Extract the (X, Y) coordinate from the center of the cell holding the provided text.  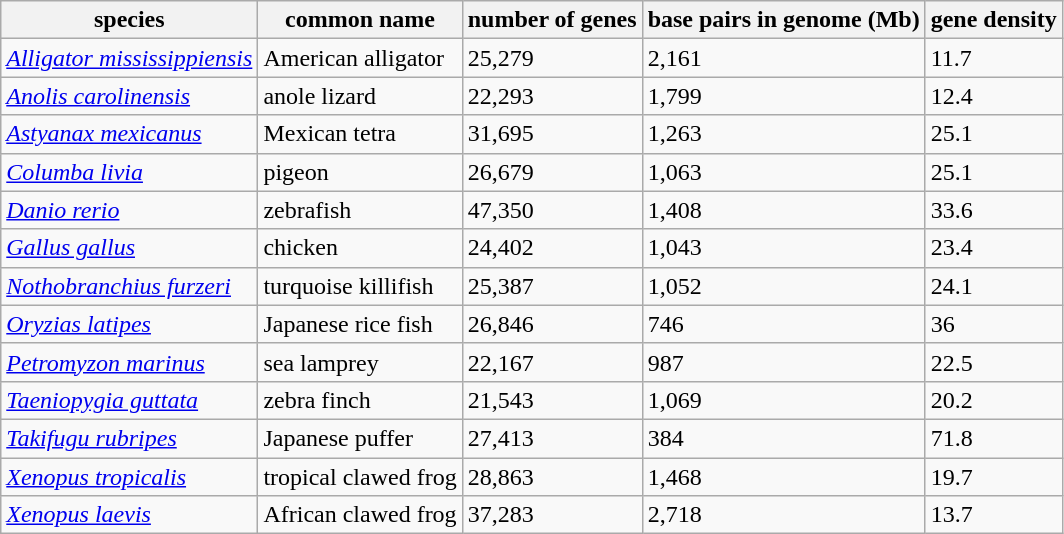
Alligator mississippiensis (130, 58)
1,069 (784, 400)
American alligator (360, 58)
base pairs in genome (Mb) (784, 20)
Danio rerio (130, 210)
1,799 (784, 96)
33.6 (994, 210)
common name (360, 20)
1,408 (784, 210)
23.4 (994, 248)
species (130, 20)
Japanese rice fish (360, 324)
1,263 (784, 134)
2,718 (784, 515)
24.1 (994, 286)
Gallus gallus (130, 248)
zebra finch (360, 400)
384 (784, 438)
71.8 (994, 438)
Japanese puffer (360, 438)
19.7 (994, 477)
22,293 (552, 96)
26,846 (552, 324)
22,167 (552, 362)
20.2 (994, 400)
1,052 (784, 286)
21,543 (552, 400)
1,063 (784, 172)
Xenopus laevis (130, 515)
25,387 (552, 286)
11.7 (994, 58)
1,043 (784, 248)
Takifugu rubripes (130, 438)
37,283 (552, 515)
13.7 (994, 515)
turquoise killifish (360, 286)
number of genes (552, 20)
12.4 (994, 96)
Columba livia (130, 172)
sea lamprey (360, 362)
chicken (360, 248)
Taeniopygia guttata (130, 400)
gene density (994, 20)
Petromyzon marinus (130, 362)
1,468 (784, 477)
28,863 (552, 477)
pigeon (360, 172)
Xenopus tropicalis (130, 477)
36 (994, 324)
22.5 (994, 362)
African clawed frog (360, 515)
746 (784, 324)
Oryzias latipes (130, 324)
31,695 (552, 134)
2,161 (784, 58)
Nothobranchius furzeri (130, 286)
24,402 (552, 248)
25,279 (552, 58)
tropical clawed frog (360, 477)
26,679 (552, 172)
Astyanax mexicanus (130, 134)
anole lizard (360, 96)
47,350 (552, 210)
zebrafish (360, 210)
Mexican tetra (360, 134)
987 (784, 362)
Anolis carolinensis (130, 96)
27,413 (552, 438)
